Identify which cell holds the provided text, then report its (X, Y) central coordinate. 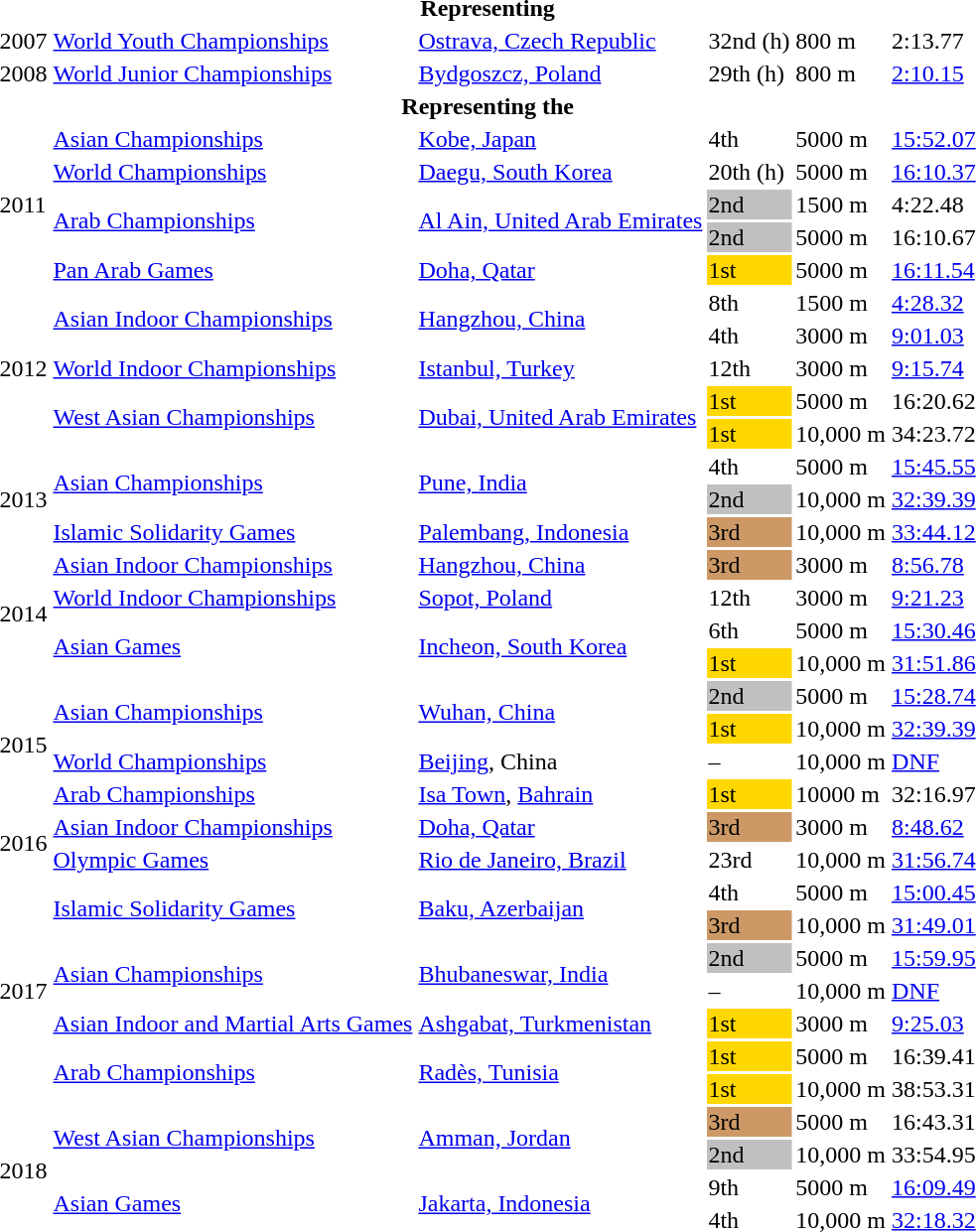
Bydgoszcz, Poland (560, 73)
Radès, Tunisia (560, 1072)
10000 m (841, 794)
20th (h) (749, 172)
Kobe, Japan (560, 139)
Amman, Jordan (560, 1138)
Sopot, Poland (560, 598)
8th (749, 303)
Asian Games (232, 647)
Isa Town, Bahrain (560, 794)
World Youth Championships (232, 41)
Ostrava, Czech Republic (560, 41)
Al Ain, United Arab Emirates (560, 220)
Istanbul, Turkey (560, 368)
9th (749, 1187)
Daegu, South Korea (560, 172)
23rd (749, 860)
Pan Arab Games (232, 270)
World Junior Championships (232, 73)
Olympic Games (232, 860)
Wuhan, China (560, 713)
Rio de Janeiro, Brazil (560, 860)
Asian Indoor and Martial Arts Games (232, 1024)
Incheon, South Korea (560, 647)
Ashgabat, Turkmenistan (560, 1024)
Bhubaneswar, India (560, 975)
Pune, India (560, 482)
6th (749, 630)
Palembang, Indonesia (560, 532)
32nd (h) (749, 41)
Dubai, United Arab Emirates (560, 417)
Beijing, China (560, 761)
29th (h) (749, 73)
Baku, Azerbaijan (560, 909)
